Determine the [X, Y] coordinate at the center of the cell enclosing the given text.  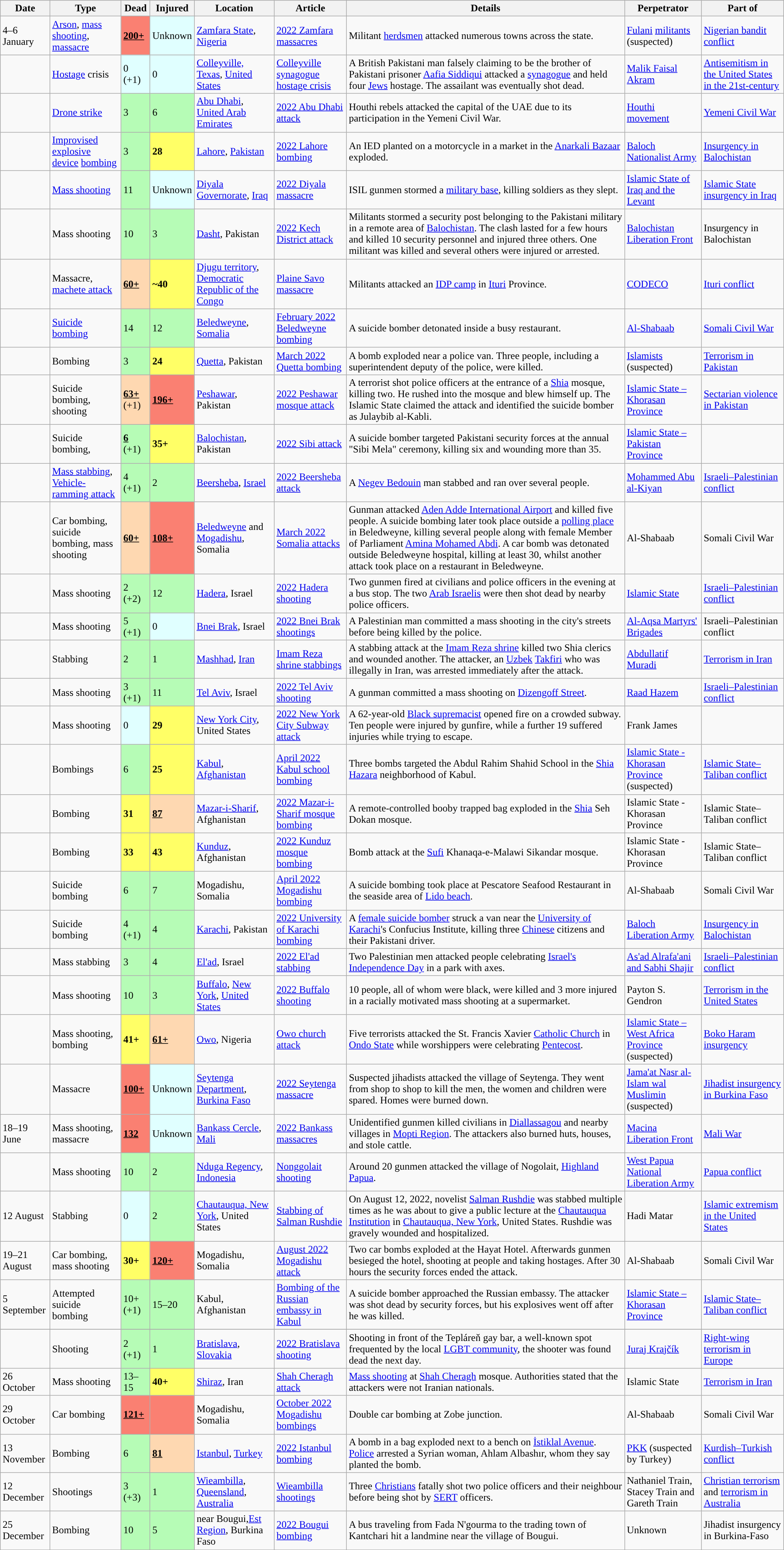
2022 Sibi attack [311, 444]
5 [172, 1530]
0 (+1) [136, 74]
10+ (+1) [136, 1305]
2022 Peshawar mosque attack [311, 400]
Beledweyne, Somalia [235, 328]
Date [25, 8]
Juraj Krajčík [663, 1349]
Plaine Savo massacre [311, 284]
Islamic State - Khorasan Province (suspected) [663, 769]
Shooting in front of the Tepláreň gay bar, a well-known spot frequented by the local LGBT community, the shooter was found dead the next day. [485, 1349]
29 [172, 725]
Islamic State – Pakistan Province [663, 444]
18–19 June [25, 1134]
Bankass Cercle, Mali [235, 1134]
Mass shooting, massacre [85, 1134]
Around 20 gunmen attacked the village of Nogolait, Highland Papua. [485, 1172]
2022 Istanbul bombing [311, 1453]
61+ [172, 1039]
Chautauqua, New York, United States [235, 1217]
Perpetrator [663, 8]
Nathaniel Train, Stacey Train and Gareth Train [663, 1492]
Nonggolait shooting [311, 1172]
100+ [136, 1089]
Abdullatif Muradi [663, 659]
Mohammed Abu al-Kiyan [663, 483]
12 August [25, 1217]
Injured [172, 8]
Yemeni Civil War [743, 113]
Double car bombing at Zobe junction. [485, 1415]
Improvised explosive device bombing [85, 151]
14 [136, 328]
ISIL gunmen stormed a military base, killing soldiers as they slept. [485, 190]
2022 Kunduz mosque bombing [311, 852]
Diyala Governorate, Iraq [235, 190]
Five terrorists attacked the St. Francis Xavier Catholic Church in Ondo State while worshippers were celebrating Pentecost. [485, 1039]
Massacre, machete attack [85, 284]
63+ (+1) [136, 400]
Mashhad, Iran [235, 659]
Houthi rebels attacked the capital of the UAE due to its participation in the Yemeni Civil War. [485, 113]
Seytenga Department, Burkina Faso [235, 1089]
2022 Kech District attack [311, 234]
81 [172, 1453]
Article [311, 8]
Type [85, 8]
6 (+1) [136, 444]
Mass shooting at Shah Cheragh mosque. Authorities stated that the attackers were not Iranian nationals. [485, 1382]
Hostage crisis [85, 74]
24 [172, 361]
Mali War [743, 1134]
Bratislava, Slovakia [235, 1349]
Antisemitism in the United States in the 21st-century [743, 74]
43 [172, 852]
April 2022 Mogadishu bombing [311, 891]
A bomb exploded near a police van. Three people, including a superintendent deputy of the police, were killed. [485, 361]
Two Palestinian men attacked people celebrating Israel's Independence Day in a park with axes. [485, 962]
35+ [172, 444]
A suicide bomber detonated inside a busy restaurant. [485, 328]
Car bombing, mass shooting [85, 1261]
Al-Aqsa Martyrs' Brigades [663, 627]
Islamic State – West Africa Province (suspected) [663, 1039]
March 2022 Somalia attacks [311, 538]
Jihadist insurgency in Burkina Faso [743, 1089]
A remote-controlled booby trapped bag exploded in the Shia Seh Dokan mosque. [485, 814]
3 (+1) [136, 692]
Hadi Matar [663, 1217]
Jihadist insurgency in Burkina-Faso [743, 1530]
Frank James [663, 725]
Car bombing, suicide bombing, mass shooting [85, 538]
108+ [172, 538]
Fulani militants (suspected) [663, 36]
Shootings [85, 1492]
Islamists (suspected) [663, 361]
10 people, all of whom were black, were killed and 3 more injured in a racially motivated mass shooting at a supermarket. [485, 995]
Bnei Brak, Israel [235, 627]
Dasht, Pakistan [235, 234]
40+ [172, 1382]
near Bougui,Est Region, Burkina Faso [235, 1530]
Details [485, 8]
February 2022 Beledweyne bombing [311, 328]
Zamfara State, Nigeria [235, 36]
2022 Hadera shooting [311, 594]
Houthi movement [663, 113]
Imam Reza shrine stabbings [311, 659]
Istanbul, Turkey [235, 1453]
2022 Diyala massacre [311, 190]
Peshawar, Pakistan [235, 400]
Beersheba, Israel [235, 483]
Ituri conflict [743, 284]
2022 Bougui bombing [311, 1530]
Quetta, Pakistan [235, 361]
19–21 August [25, 1261]
3 (+3) [136, 1492]
A female suicide bomber struck a van near the University of Karachi's Confucius Institute, killing three Chinese citizens and their Pakistani driver. [485, 929]
Sectarian violence in Pakistan [743, 400]
Shiraz, Iran [235, 1382]
196+ [172, 400]
A suicide bomber targeted Pakistani security forces at the annual "Sibi Mela" ceremony, killing six and wounding more than 35. [485, 444]
Islamic extremism in the United States [743, 1217]
As'ad Alrafa'ani and Sabhi Shajir [663, 962]
2022 Beersheba attack [311, 483]
5 (+1) [136, 627]
87 [172, 814]
Bombing of the Russian embassy in Kabul [311, 1305]
30+ [136, 1261]
Balochistan Liberation Front [663, 234]
West Papua National Liberation Army [663, 1172]
Balochistan, Pakistan [235, 444]
2022 Mazar-i-Sharif mosque bombing [311, 814]
An IED planted on a motorcycle in a market in the Anarkali Bazaar exploded. [485, 151]
A bomb in a bag exploded next to a bench on İstiklal Avenue. Police arrested a Syrian woman, Ahlam Albashır, whom they say planted the bomb. [485, 1453]
31 [136, 814]
March 2022 Quetta bombing [311, 361]
13–15 [136, 1382]
Jama'at Nasr al-Islam wal Muslimin (suspected) [663, 1089]
2022 Tel Aviv shooting [311, 692]
Lahore, Pakistan [235, 151]
Papua conflict [743, 1172]
7 [172, 891]
Baloch Nationalist Army [663, 151]
41+ [136, 1039]
2 (+1) [136, 1349]
29 October [25, 1415]
Colleyville, Texas, United States [235, 74]
Three bombs targeted the Abdul Rahim Shahid School in the Shia Hazara neighborhood of Kabul. [485, 769]
Militant herdsmen attacked numerous towns across the state. [485, 36]
2022 Bratislava shooting [311, 1349]
Kunduz, Afghanistan [235, 852]
Djugu territory, Democratic Republic of the Congo [235, 284]
2022 Lahore bombing [311, 151]
A suicide bomber approached the Russian embassy. The attacker was shot dead by security forces, but his explosives went off after he was killed. [485, 1305]
Right-wing terrorism in Europe [743, 1349]
25 December [25, 1530]
New York City, United States [235, 725]
121+ [136, 1415]
Three Christians fatally shot two police officers and their neighbour before being shot by SERT officers. [485, 1492]
2 (+2) [136, 594]
Payton S. Gendron [663, 995]
Two gunmen fired at civilians and police officers in the evening at a bus stop. The two Arab Israelis were then shot dead by nearby police officers. [485, 594]
Buffalo, New York, United States [235, 995]
2022 Bnei Brak shootings [311, 627]
A bus traveling from Fada N'gourma to the trading town of Kantchari hit a landmine near the village of Bougui. [485, 1530]
Shooting [85, 1349]
Boko Haram insurgency [743, 1039]
2022 New York City Subway attack [311, 725]
Terrorism in the United States [743, 995]
Militants attacked an IDP camp in Ituri Province. [485, 284]
Wieambilla, Queensland, Australia [235, 1492]
Drone strike [85, 113]
Dead [136, 8]
Attempted suicide bombing [85, 1305]
A Palestinian man committed a mass shooting in the city's streets before being killed by the police. [485, 627]
Islamic State insurgency in Iraq [743, 190]
Baloch Liberation Army [663, 929]
4–6 January [25, 36]
Tel Aviv, Israel [235, 692]
Hadera, Israel [235, 594]
Unidentified gunmen killed civilians in Diallassagou and nearby villages in Mopti Region. The attackers also burned huts, houses, and stole cattle. [485, 1134]
Mazar-i-Sharif, Afghanistan [235, 814]
Kurdish–Turkish conflict [743, 1453]
26 October [25, 1382]
Islamic State of Iraq and the Levant [663, 190]
2022 Bankass massacres [311, 1134]
Mass stabbing, Vehicle-ramming attack [85, 483]
2022 Abu Dhabi attack [311, 113]
5 September [25, 1305]
Shah Cheragh attack [311, 1382]
Arson, mass shooting, massacre [85, 36]
Part of [743, 8]
A gunman committed a mass shooting on Dizengoff Street. [485, 692]
El'ad, Israel [235, 962]
Terrorism in Pakistan [743, 361]
200+ [136, 36]
Colleyville synagogue hostage crisis [311, 74]
2022 University of Karachi bombing [311, 929]
Mass shooting, bombing [85, 1039]
Christian terrorism and terrorism in Australia [743, 1492]
120+ [172, 1261]
CODECO [663, 284]
2022 Buffalo shooting [311, 995]
28 [172, 151]
Stabbing of Salman Rushdie [311, 1217]
Owo church attack [311, 1039]
Malik Faisal Akram [663, 74]
Location [235, 8]
Raad Hazem [663, 692]
15–20 [172, 1305]
August 2022 Mogadishu attack [311, 1261]
Wieambilla shootings [311, 1492]
25 [172, 769]
Beledweyne and Mogadishu, Somalia [235, 538]
October 2022 Mogadishu bombings [311, 1415]
Suicide bombing, [85, 444]
2022 El'ad stabbing [311, 962]
2022 Zamfara massacres [311, 36]
Mass stabbing [85, 962]
12 December [25, 1492]
Bombings [85, 769]
A Negev Bedouin man stabbed and ran over several people. [485, 483]
Nigerian bandit conflict [743, 36]
PKK (suspected by Turkey) [663, 1453]
A suicide bombing took place at Pescatore Seafood Restaurant in the seaside area of Lido beach. [485, 891]
Nduga Regency, Indonesia [235, 1172]
Massacre [85, 1089]
Owo, Nigeria [235, 1039]
Abu Dhabi, United Arab Emirates [235, 113]
Macina Liberation Front [663, 1134]
~40 [172, 284]
Car bombing [85, 1415]
April 2022 Kabul school bombing [311, 769]
Suicide bombing, shooting [85, 400]
Karachi, Pakistan [235, 929]
13 November [25, 1453]
Bomb attack at the Sufi Khanaqa-e-Malawi Sikandar mosque. [485, 852]
2022 Seytenga massacre [311, 1089]
132 [136, 1134]
33 [136, 852]
